Pinpoint the cell where the given text exists, returning its (x, y) midpoint coordinate. 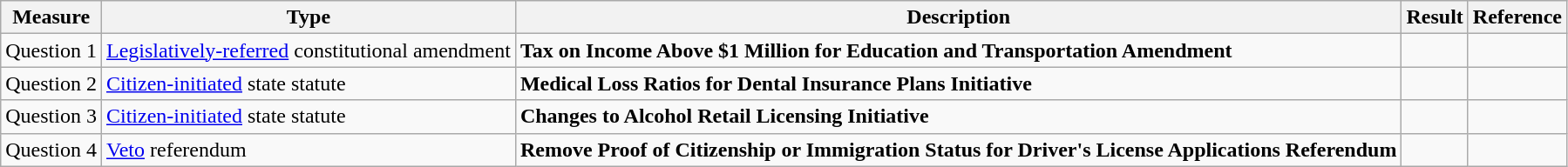
Legislatively-referred constitutional amendment (309, 50)
Reference (1517, 17)
Remove Proof of Citizenship or Immigration Status for Driver's License Applications Referendum (959, 150)
Type (309, 17)
Tax on Income Above $1 Million for Education and Transportation Amendment (959, 50)
Measure (51, 17)
Question 1 (51, 50)
Changes to Alcohol Retail Licensing Initiative (959, 117)
Question 4 (51, 150)
Description (959, 17)
Question 3 (51, 117)
Question 2 (51, 83)
Medical Loss Ratios for Dental Insurance Plans Initiative (959, 83)
Result (1435, 17)
Veto referendum (309, 150)
